Output the [X, Y] coordinate of the center of the cell containing the given text.  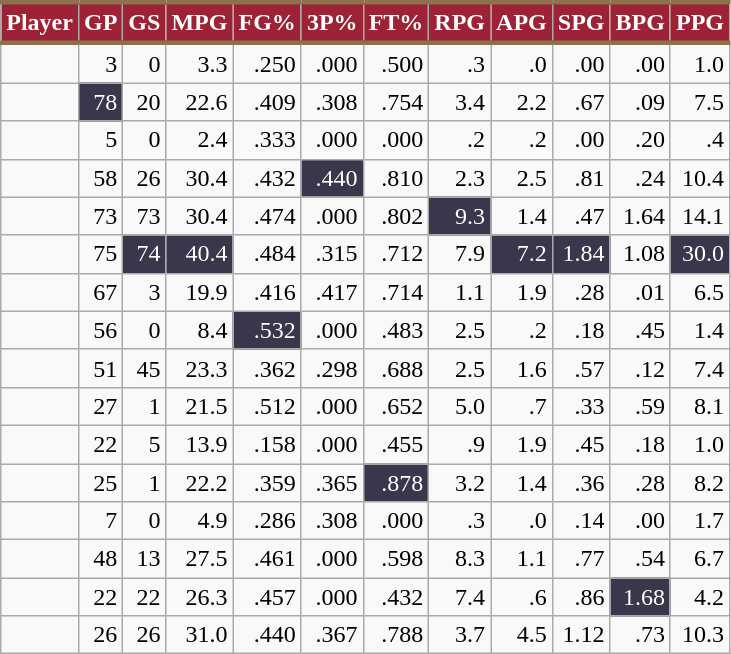
.4 [700, 140]
3P% [332, 22]
20 [144, 102]
.457 [267, 597]
4.2 [700, 597]
FG% [267, 22]
BPG [640, 22]
.810 [396, 178]
.416 [267, 292]
13.9 [200, 444]
1.08 [640, 254]
8.3 [460, 559]
78 [100, 102]
21.5 [200, 406]
.461 [267, 559]
.714 [396, 292]
.86 [581, 597]
.878 [396, 483]
3.4 [460, 102]
2.4 [200, 140]
.59 [640, 406]
1.12 [581, 635]
27.5 [200, 559]
.57 [581, 368]
25 [100, 483]
.712 [396, 254]
3.2 [460, 483]
.250 [267, 63]
10.3 [700, 635]
7.2 [522, 254]
.688 [396, 368]
.483 [396, 330]
2.2 [522, 102]
14.1 [700, 216]
6.7 [700, 559]
4.5 [522, 635]
.532 [267, 330]
10.4 [700, 178]
3.7 [460, 635]
7.9 [460, 254]
58 [100, 178]
.652 [396, 406]
.81 [581, 178]
2.3 [460, 178]
.286 [267, 521]
Player [40, 22]
13 [144, 559]
.409 [267, 102]
26.3 [200, 597]
31.0 [200, 635]
7.5 [700, 102]
.455 [396, 444]
74 [144, 254]
.73 [640, 635]
.36 [581, 483]
1.64 [640, 216]
.6 [522, 597]
.77 [581, 559]
48 [100, 559]
1.84 [581, 254]
5.0 [460, 406]
.359 [267, 483]
.7 [522, 406]
45 [144, 368]
19.9 [200, 292]
.14 [581, 521]
.24 [640, 178]
MPG [200, 22]
.298 [332, 368]
.47 [581, 216]
.33 [581, 406]
GS [144, 22]
51 [100, 368]
1.7 [700, 521]
.500 [396, 63]
.67 [581, 102]
.12 [640, 368]
GP [100, 22]
.9 [460, 444]
67 [100, 292]
.754 [396, 102]
.417 [332, 292]
7 [100, 521]
3.3 [200, 63]
.365 [332, 483]
SPG [581, 22]
9.3 [460, 216]
.158 [267, 444]
.362 [267, 368]
8.4 [200, 330]
.802 [396, 216]
22.6 [200, 102]
.512 [267, 406]
RPG [460, 22]
APG [522, 22]
.367 [332, 635]
1.68 [640, 597]
.20 [640, 140]
.333 [267, 140]
1.6 [522, 368]
.54 [640, 559]
.01 [640, 292]
75 [100, 254]
.788 [396, 635]
FT% [396, 22]
27 [100, 406]
.474 [267, 216]
.315 [332, 254]
56 [100, 330]
6.5 [700, 292]
8.1 [700, 406]
PPG [700, 22]
4.9 [200, 521]
.09 [640, 102]
22.2 [200, 483]
40.4 [200, 254]
.598 [396, 559]
30.0 [700, 254]
.484 [267, 254]
23.3 [200, 368]
8.2 [700, 483]
